From the cell containing the given text, extract its center point as (x, y) coordinate. 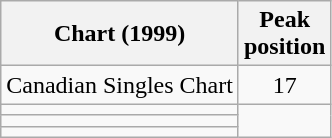
Chart (1999) (120, 34)
17 (284, 85)
Canadian Singles Chart (120, 85)
Peakposition (284, 34)
